Scan for the cell matching the given text and deliver its [x, y] coordinate at center. 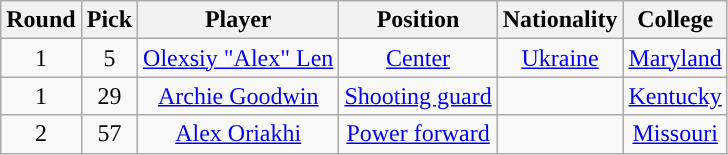
Round [41, 20]
5 [109, 58]
Alex Oriakhi [238, 134]
Kentucky [675, 96]
Shooting guard [418, 96]
Olexsiy "Alex" Len [238, 58]
College [675, 20]
Position [418, 20]
57 [109, 134]
Ukraine [560, 58]
Maryland [675, 58]
Player [238, 20]
Nationality [560, 20]
Power forward [418, 134]
Archie Goodwin [238, 96]
Center [418, 58]
2 [41, 134]
Pick [109, 20]
Missouri [675, 134]
29 [109, 96]
